For the text-containing cell, return its midpoint in [x, y] coordinate format. 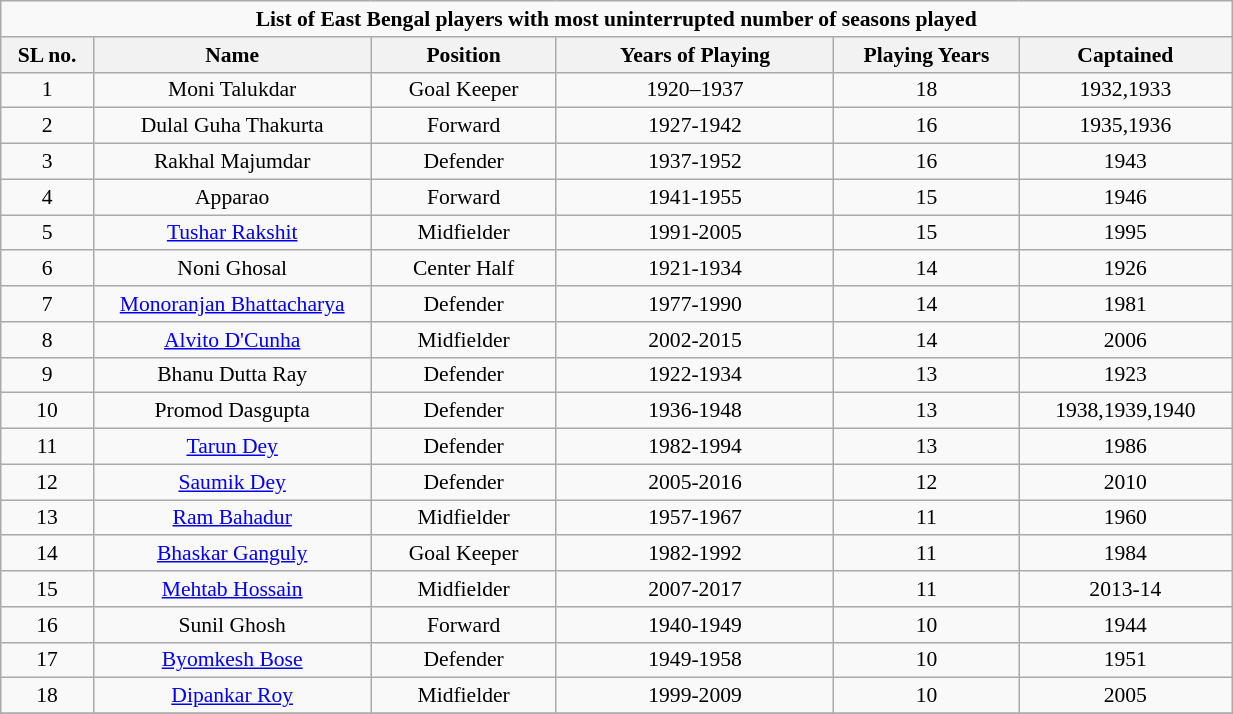
Captained [1126, 55]
2005 [1126, 696]
2010 [1126, 482]
Saumik Dey [232, 482]
Byomkesh Bose [232, 660]
Dipankar Roy [232, 696]
4 [48, 197]
1982-1994 [695, 447]
2005-2016 [695, 482]
1943 [1126, 162]
2002-2015 [695, 340]
Rakhal Majumdar [232, 162]
Tarun Dey [232, 447]
1940-1949 [695, 625]
Mehtab Hossain [232, 589]
1936-1948 [695, 411]
2 [48, 126]
List of East Bengal players with most uninterrupted number of seasons played [616, 19]
1941-1955 [695, 197]
Bhaskar Ganguly [232, 554]
1922-1934 [695, 375]
3 [48, 162]
Sunil Ghosh [232, 625]
2013-14 [1126, 589]
Apparao [232, 197]
Alvito D'Cunha [232, 340]
Monoranjan Bhattacharya [232, 304]
6 [48, 269]
1982-1992 [695, 554]
1957-1967 [695, 518]
8 [48, 340]
1991-2005 [695, 233]
2007-2017 [695, 589]
2006 [1126, 340]
Promod Dasgupta [232, 411]
1986 [1126, 447]
Position [464, 55]
Noni Ghosal [232, 269]
Tushar Rakshit [232, 233]
1935,1936 [1126, 126]
Playing Years [926, 55]
1951 [1126, 660]
5 [48, 233]
Center Half [464, 269]
7 [48, 304]
1944 [1126, 625]
Ram Bahadur [232, 518]
1995 [1126, 233]
Years of Playing [695, 55]
Bhanu Dutta Ray [232, 375]
1926 [1126, 269]
1999-2009 [695, 696]
1927-1942 [695, 126]
9 [48, 375]
1984 [1126, 554]
1949-1958 [695, 660]
SL no. [48, 55]
17 [48, 660]
Dulal Guha Thakurta [232, 126]
1946 [1126, 197]
Name [232, 55]
1923 [1126, 375]
1937-1952 [695, 162]
1938,1939,1940 [1126, 411]
1981 [1126, 304]
1920–1937 [695, 90]
1960 [1126, 518]
1 [48, 90]
Moni Talukdar [232, 90]
1921-1934 [695, 269]
1977-1990 [695, 304]
1932,1933 [1126, 90]
